Return the [x, y] coordinate for the center point of the cell that contains the specified text.  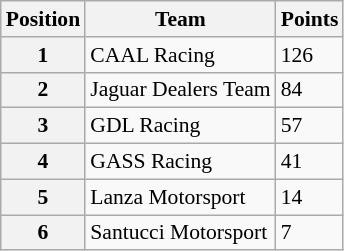
84 [310, 90]
41 [310, 162]
Team [180, 19]
7 [310, 233]
6 [43, 233]
Lanza Motorsport [180, 197]
1 [43, 55]
3 [43, 126]
Santucci Motorsport [180, 233]
5 [43, 197]
2 [43, 90]
CAAL Racing [180, 55]
Points [310, 19]
126 [310, 55]
14 [310, 197]
Position [43, 19]
GDL Racing [180, 126]
GASS Racing [180, 162]
57 [310, 126]
4 [43, 162]
Jaguar Dealers Team [180, 90]
